Output the (X, Y) coordinate of the center of the cell containing the given text.  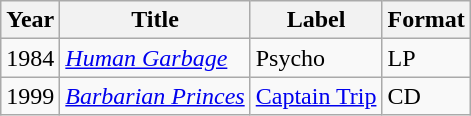
Human Garbage (155, 58)
1984 (30, 58)
1999 (30, 96)
Label (316, 20)
CD (426, 96)
Captain Trip (316, 96)
Format (426, 20)
Year (30, 20)
Title (155, 20)
Barbarian Princes (155, 96)
Psycho (316, 58)
LP (426, 58)
